Extract the [x, y] coordinate from the center of the cell holding the provided text.  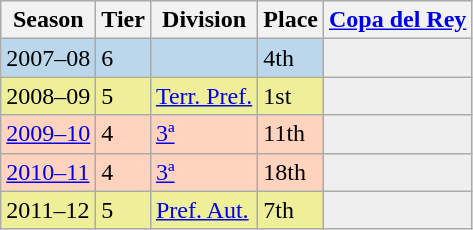
2008–09 [48, 96]
Place [291, 20]
Season [48, 20]
Pref. Aut. [204, 210]
2011–12 [48, 210]
18th [291, 172]
Division [204, 20]
2009–10 [48, 134]
Terr. Pref. [204, 96]
Tier [124, 20]
Copa del Rey [397, 20]
4th [291, 58]
11th [291, 134]
6 [124, 58]
1st [291, 96]
2007–08 [48, 58]
2010–11 [48, 172]
7th [291, 210]
